Locate the cell with the specified text and output its (x, y) center coordinate. 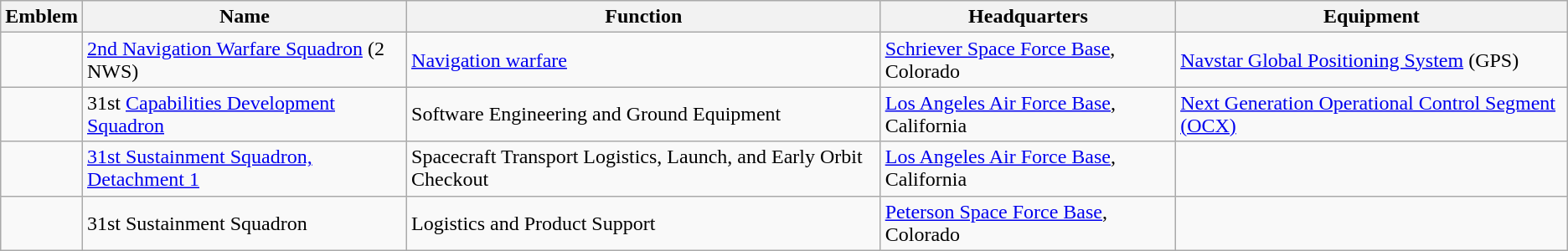
Emblem (42, 17)
31st Sustainment Squadron (245, 223)
Logistics and Product Support (644, 223)
Headquarters (1028, 17)
31st Capabilities Development Squadron (245, 114)
2nd Navigation Warfare Squadron (2 NWS) (245, 60)
Software Engineering and Ground Equipment (644, 114)
Schriever Space Force Base, Colorado (1028, 60)
Navigation warfare (644, 60)
Equipment (1372, 17)
31st Sustainment Squadron, Detachment 1 (245, 169)
Function (644, 17)
Peterson Space Force Base, Colorado (1028, 223)
Name (245, 17)
Next Generation Operational Control Segment (OCX) (1372, 114)
Spacecraft Transport Logistics, Launch, and Early Orbit Checkout (644, 169)
Navstar Global Positioning System (GPS) (1372, 60)
